Find where the given text appears and provide that cell's center as (X, Y) coordinate. 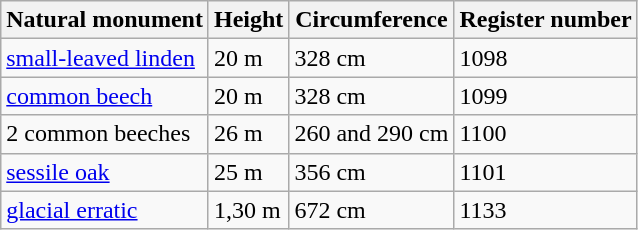
1100 (546, 134)
25 m (248, 172)
Natural monument (105, 20)
26 m (248, 134)
1099 (546, 96)
Register number (546, 20)
1,30 m (248, 210)
260 and 290 cm (372, 134)
Height (248, 20)
common beech (105, 96)
1133 (546, 210)
1098 (546, 58)
1101 (546, 172)
356 cm (372, 172)
sessile oak (105, 172)
Circumference (372, 20)
672 cm (372, 210)
2 common beeches (105, 134)
small-leaved linden (105, 58)
glacial erratic (105, 210)
